Provide the [x, y] coordinate of the cell's center where the given text is located.  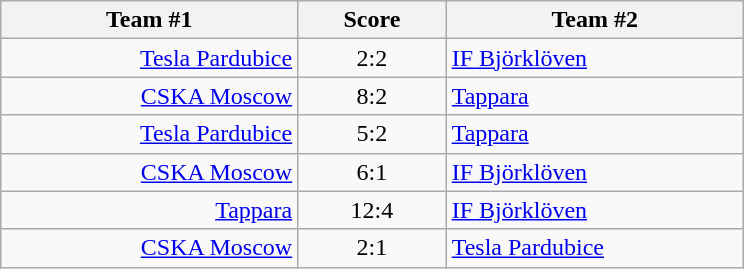
Team #1 [150, 20]
2:2 [372, 58]
6:1 [372, 172]
12:4 [372, 210]
8:2 [372, 96]
2:1 [372, 248]
Score [372, 20]
Team #2 [594, 20]
5:2 [372, 134]
